Identify which cell holds the provided text, then report its [x, y] central coordinate. 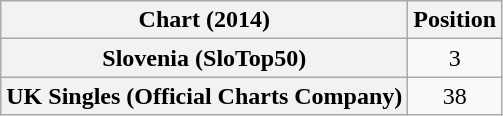
UK Singles (Official Charts Company) [204, 96]
3 [455, 58]
38 [455, 96]
Position [455, 20]
Chart (2014) [204, 20]
Slovenia (SloTop50) [204, 58]
